Extract the [X, Y] coordinate from the center of the cell holding the provided text.  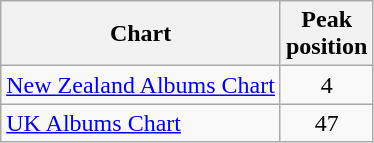
New Zealand Albums Chart [141, 85]
47 [326, 123]
UK Albums Chart [141, 123]
4 [326, 85]
Chart [141, 34]
Peakposition [326, 34]
